Find where the given text appears and provide that cell's center as [x, y] coordinate. 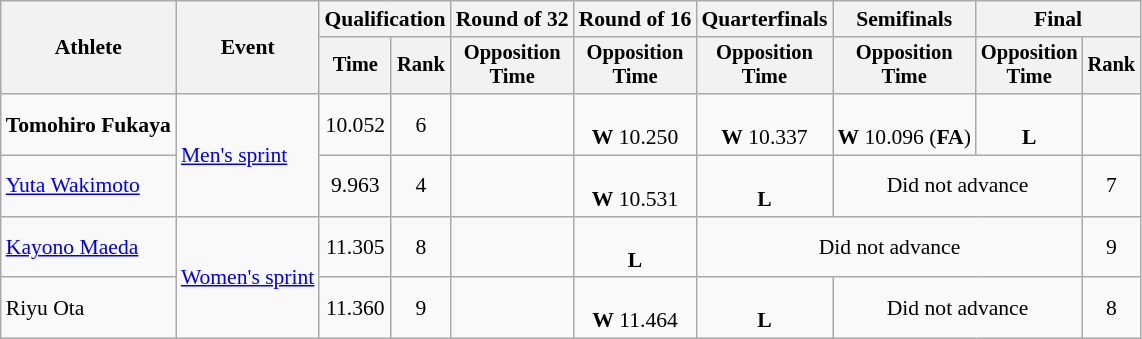
Kayono Maeda [88, 248]
Riyu Ota [88, 308]
10.052 [355, 124]
W 11.464 [636, 308]
4 [421, 186]
Round of 32 [512, 19]
Semifinals [904, 19]
W 10.337 [764, 124]
Quarterfinals [764, 19]
Event [248, 48]
W 10.096 (FA) [904, 124]
Tomohiro Fukaya [88, 124]
W 10.531 [636, 186]
Round of 16 [636, 19]
Qualification [384, 19]
Final [1058, 19]
Women's sprint [248, 278]
W 10.250 [636, 124]
Yuta Wakimoto [88, 186]
6 [421, 124]
Athlete [88, 48]
Time [355, 66]
7 [1112, 186]
11.305 [355, 248]
Men's sprint [248, 155]
11.360 [355, 308]
9.963 [355, 186]
